Output the (X, Y) coordinate of the center of the cell containing the given text.  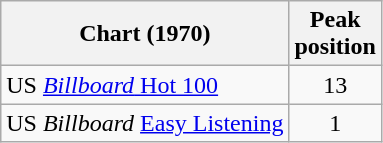
US Billboard Hot 100 (145, 85)
1 (335, 123)
US Billboard Easy Listening (145, 123)
13 (335, 85)
Peakposition (335, 34)
Chart (1970) (145, 34)
